From the cell containing the given text, extract its center point as (x, y) coordinate. 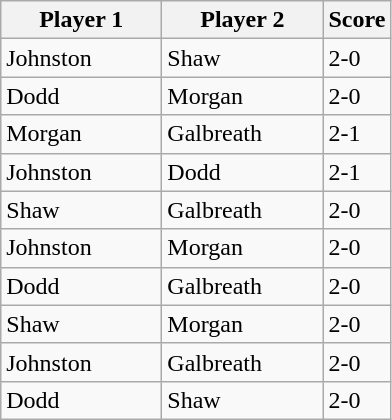
Player 2 (242, 20)
Score (357, 20)
Player 1 (82, 20)
